Return [X, Y] of the center of cell containing provided text 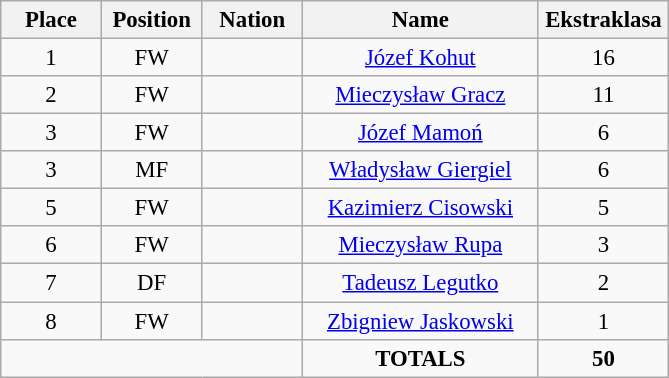
Ekstraklasa [604, 20]
Zbigniew Jaskowski [421, 321]
7 [52, 283]
8 [52, 321]
Name [421, 20]
Nation [252, 20]
Władysław Giergiel [421, 170]
Kazimierz Cisowski [421, 208]
50 [604, 358]
Place [52, 20]
Józef Mamoń [421, 133]
Position [152, 20]
16 [604, 58]
DF [152, 283]
Mieczysław Rupa [421, 245]
11 [604, 95]
Tadeusz Legutko [421, 283]
TOTALS [421, 358]
MF [152, 170]
Mieczysław Gracz [421, 95]
Józef Kohut [421, 58]
